Find where the given text appears and provide that cell's center as (x, y) coordinate. 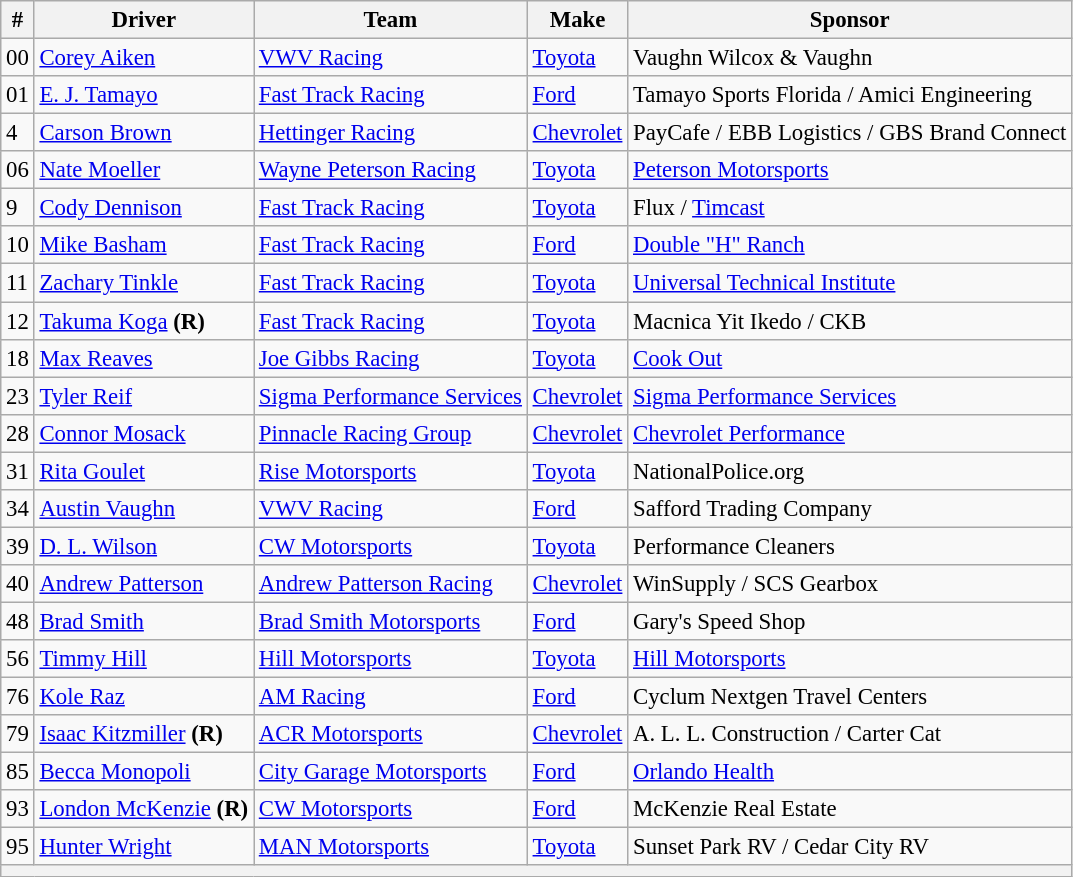
Sponsor (850, 20)
56 (18, 659)
Sunset Park RV / Cedar City RV (850, 847)
Vaughn Wilcox & Vaughn (850, 58)
Rise Motorsports (391, 471)
Hunter Wright (144, 847)
Macnica Yit Ikedo / CKB (850, 321)
Tamayo Sports Florida / Amici Engineering (850, 95)
Takuma Koga (R) (144, 321)
Hettinger Racing (391, 133)
Zachary Tinkle (144, 283)
10 (18, 245)
31 (18, 471)
Driver (144, 20)
Cook Out (850, 358)
Double "H" Ranch (850, 245)
76 (18, 697)
01 (18, 95)
Austin Vaughn (144, 509)
Isaac Kitzmiller (R) (144, 734)
Cyclum Nextgen Travel Centers (850, 697)
12 (18, 321)
40 (18, 584)
Orlando Health (850, 772)
Universal Technical Institute (850, 283)
Kole Raz (144, 697)
00 (18, 58)
Chevrolet Performance (850, 433)
Corey Aiken (144, 58)
Becca Monopoli (144, 772)
Rita Goulet (144, 471)
Make (577, 20)
AM Racing (391, 697)
# (18, 20)
ACR Motorsports (391, 734)
48 (18, 621)
85 (18, 772)
Cody Dennison (144, 208)
18 (18, 358)
Max Reaves (144, 358)
Performance Cleaners (850, 546)
WinSupply / SCS Gearbox (850, 584)
Andrew Patterson (144, 584)
PayCafe / EBB Logistics / GBS Brand Connect (850, 133)
39 (18, 546)
9 (18, 208)
11 (18, 283)
79 (18, 734)
23 (18, 396)
Flux / Timcast (850, 208)
Tyler Reif (144, 396)
Safford Trading Company (850, 509)
28 (18, 433)
Nate Moeller (144, 170)
Wayne Peterson Racing (391, 170)
A. L. L. Construction / Carter Cat (850, 734)
06 (18, 170)
Andrew Patterson Racing (391, 584)
NationalPolice.org (850, 471)
McKenzie Real Estate (850, 809)
London McKenzie (R) (144, 809)
City Garage Motorsports (391, 772)
Brad Smith Motorsports (391, 621)
95 (18, 847)
Timmy Hill (144, 659)
Pinnacle Racing Group (391, 433)
Joe Gibbs Racing (391, 358)
E. J. Tamayo (144, 95)
93 (18, 809)
Mike Basham (144, 245)
Peterson Motorsports (850, 170)
Brad Smith (144, 621)
Gary's Speed Shop (850, 621)
4 (18, 133)
Team (391, 20)
D. L. Wilson (144, 546)
34 (18, 509)
MAN Motorsports (391, 847)
Connor Mosack (144, 433)
Carson Brown (144, 133)
